Return the (x, y) coordinate for the center point of the cell that contains the specified text.  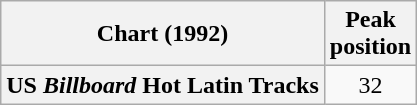
Peakposition (370, 34)
32 (370, 85)
Chart (1992) (163, 34)
US Billboard Hot Latin Tracks (163, 85)
